Provide the [x, y] coordinate of the cell's center where the given text is located.  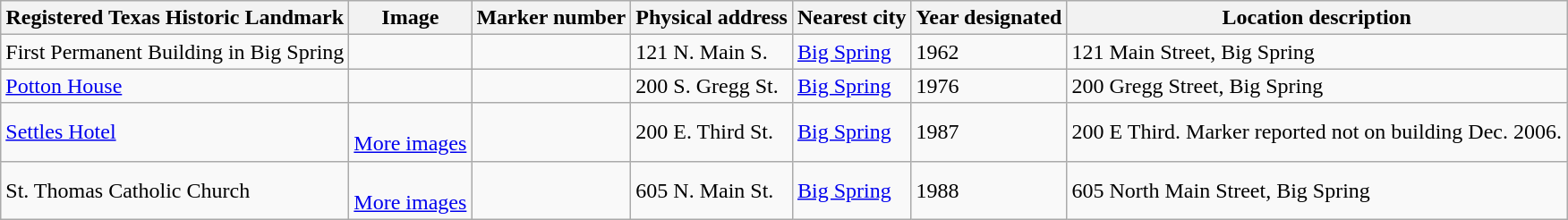
Location description [1317, 18]
121 Main Street, Big Spring [1317, 52]
Physical address [712, 18]
605 North Main Street, Big Spring [1317, 190]
1987 [989, 132]
200 S. Gregg St. [712, 86]
Registered Texas Historic Landmark [175, 18]
First Permanent Building in Big Spring [175, 52]
1962 [989, 52]
200 Gregg Street, Big Spring [1317, 86]
Nearest city [852, 18]
Marker number [551, 18]
1976 [989, 86]
St. Thomas Catholic Church [175, 190]
Potton House [175, 86]
Year designated [989, 18]
121 N. Main S. [712, 52]
1988 [989, 190]
Settles Hotel [175, 132]
200 E Third. Marker reported not on building Dec. 2006. [1317, 132]
Image [410, 18]
605 N. Main St. [712, 190]
200 E. Third St. [712, 132]
